Return the [x, y] coordinate for the center point of the cell that contains the specified text.  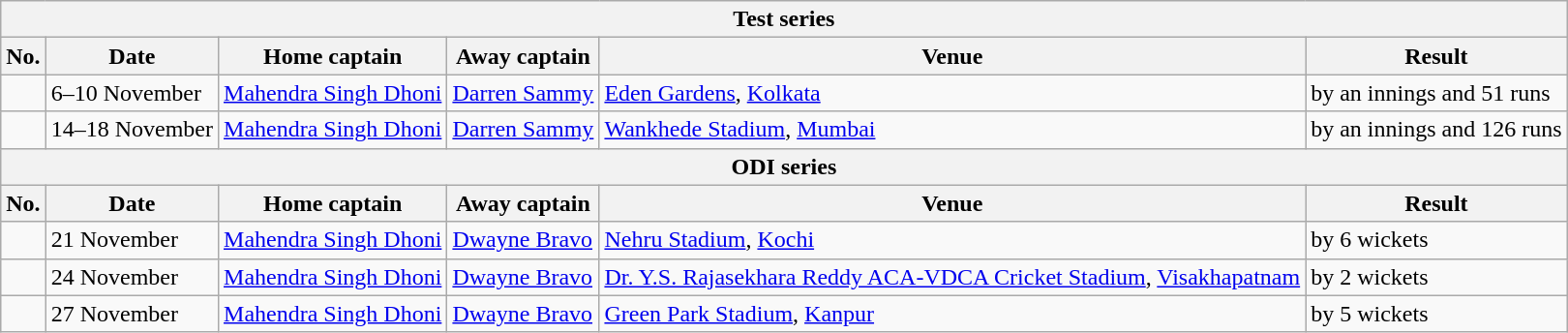
21 November [132, 240]
by an innings and 51 runs [1436, 93]
14–18 November [132, 130]
Nehru Stadium, Kochi [952, 240]
ODI series [784, 166]
Wankhede Stadium, Mumbai [952, 130]
6–10 November [132, 93]
by 5 wickets [1436, 314]
24 November [132, 277]
Test series [784, 19]
by 6 wickets [1436, 240]
Eden Gardens, Kolkata [952, 93]
by an innings and 126 runs [1436, 130]
Dr. Y.S. Rajasekhara Reddy ACA-VDCA Cricket Stadium, Visakhapatnam [952, 277]
Green Park Stadium, Kanpur [952, 314]
27 November [132, 314]
by 2 wickets [1436, 277]
